Locate the cell with the specified text and output its [X, Y] center coordinate. 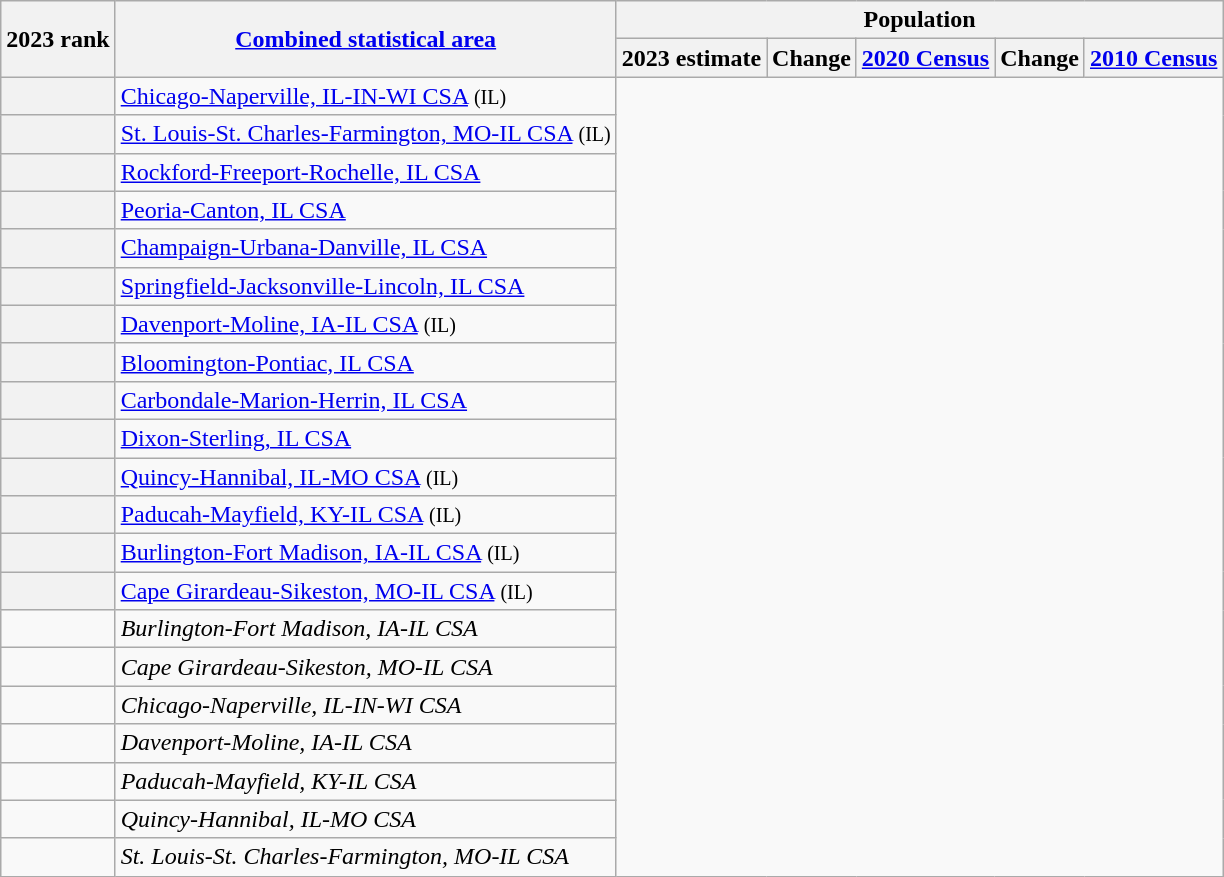
Population [920, 20]
Carbondale-Marion-Herrin, IL CSA [366, 400]
Chicago-Naperville, IL-IN-WI CSA (IL) [366, 96]
Davenport-Moline, IA-IL CSA [366, 743]
Cape Girardeau-Sikeston, MO-IL CSA [366, 667]
Quincy-Hannibal, IL-MO CSA [366, 819]
Rockford-Freeport-Rochelle, IL CSA [366, 172]
Combined statistical area [366, 39]
2023 rank [58, 39]
Chicago-Naperville, IL-IN-WI CSA [366, 705]
St. Louis-St. Charles-Farmington, MO-IL CSA [366, 857]
Paducah-Mayfield, KY-IL CSA (IL) [366, 515]
Springfield-Jacksonville-Lincoln, IL CSA [366, 286]
Cape Girardeau-Sikeston, MO-IL CSA (IL) [366, 591]
Quincy-Hannibal, IL-MO CSA (IL) [366, 477]
2020 Census [925, 58]
Dixon-Sterling, IL CSA [366, 438]
Burlington-Fort Madison, IA-IL CSA (IL) [366, 553]
Peoria-Canton, IL CSA [366, 210]
Paducah-Mayfield, KY-IL CSA [366, 781]
2010 Census [1153, 58]
Davenport-Moline, IA-IL CSA (IL) [366, 324]
St. Louis-St. Charles-Farmington, MO-IL CSA (IL) [366, 134]
2023 estimate [691, 58]
Burlington-Fort Madison, IA-IL CSA [366, 629]
Champaign-Urbana-Danville, IL CSA [366, 248]
Bloomington-Pontiac, IL CSA [366, 362]
